Identify which cell holds the provided text, then report its [x, y] central coordinate. 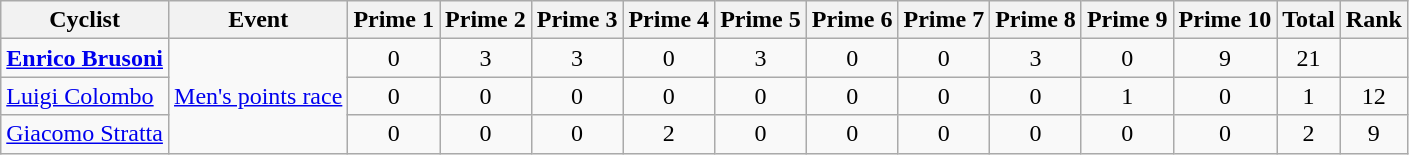
Men's points race [258, 96]
Prime 7 [944, 20]
Prime 6 [852, 20]
Prime 9 [1127, 20]
Prime 5 [761, 20]
Prime 1 [394, 20]
Prime 3 [577, 20]
Prime 10 [1225, 20]
Cyclist [85, 20]
Total [1309, 20]
Luigi Colombo [85, 96]
Prime 8 [1036, 20]
Rank [1374, 20]
Enrico Brusoni [85, 58]
Giacomo Stratta [85, 134]
Prime 2 [486, 20]
21 [1309, 58]
Event [258, 20]
12 [1374, 96]
Prime 4 [669, 20]
